Output the (x, y) coordinate of the center of the cell containing the given text.  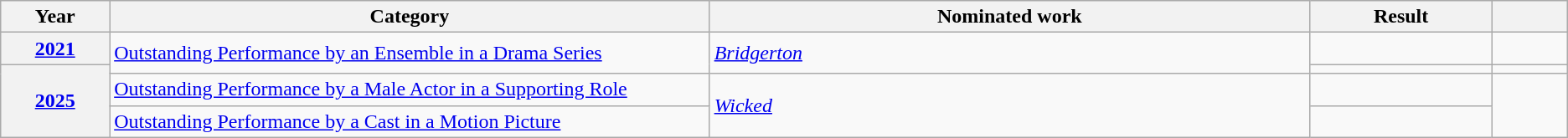
Nominated work (1009, 17)
Result (1401, 17)
Outstanding Performance by a Male Actor in a Supporting Role (410, 89)
Outstanding Performance by an Ensemble in a Drama Series (410, 54)
Year (55, 17)
Category (410, 17)
Bridgerton (1009, 54)
2025 (55, 100)
Wicked (1009, 105)
Outstanding Performance by a Cast in a Motion Picture (410, 121)
2021 (55, 49)
